Capture the cell that displays the provided text and extract its [X, Y] central coordinate. 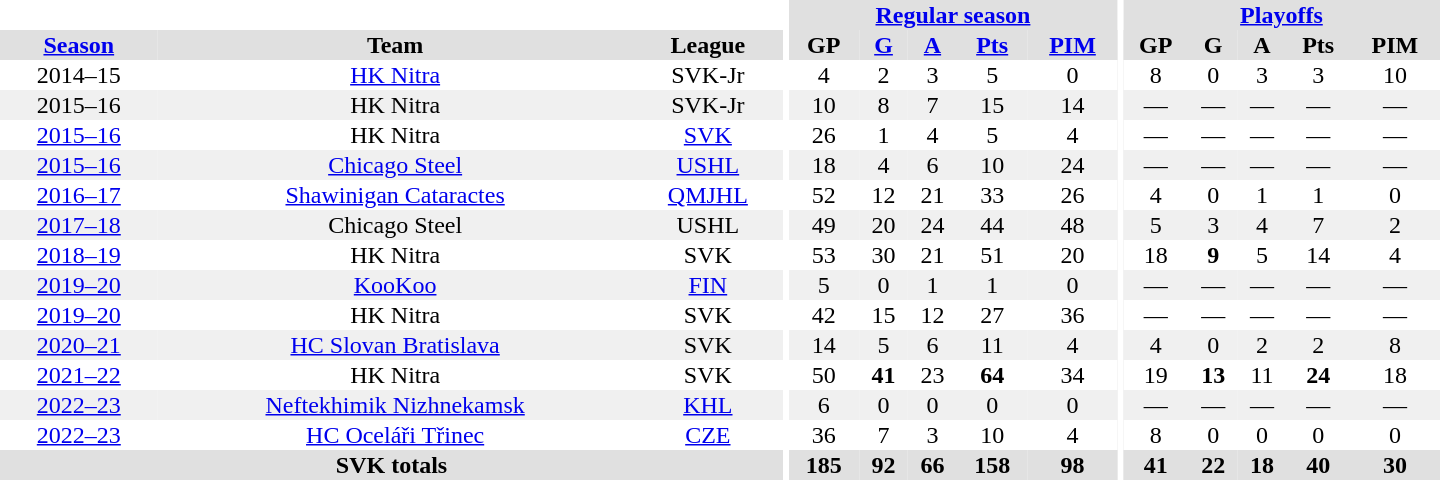
52 [824, 195]
Team [396, 45]
HC Oceláři Třinec [396, 435]
CZE [708, 435]
50 [824, 375]
98 [1073, 465]
9 [1214, 255]
49 [824, 225]
2017–18 [79, 225]
League [708, 45]
158 [992, 465]
QMJHL [708, 195]
92 [884, 465]
40 [1318, 465]
51 [992, 255]
2018–19 [79, 255]
2014–15 [79, 75]
34 [1073, 375]
33 [992, 195]
2020–21 [79, 345]
53 [824, 255]
42 [824, 315]
2021–22 [79, 375]
44 [992, 225]
185 [824, 465]
Shawinigan Cataractes [396, 195]
Neftekhimik Nizhnekamsk [396, 405]
66 [932, 465]
23 [932, 375]
Playoffs [1282, 15]
Season [79, 45]
13 [1214, 375]
HC Slovan Bratislava [396, 345]
27 [992, 315]
KHL [708, 405]
48 [1073, 225]
2016–17 [79, 195]
KooKoo [396, 285]
Regular season [952, 15]
SVK totals [392, 465]
64 [992, 375]
22 [1214, 465]
19 [1156, 375]
FIN [708, 285]
